Provide the [x, y] coordinate of the cell's center where the given text is located.  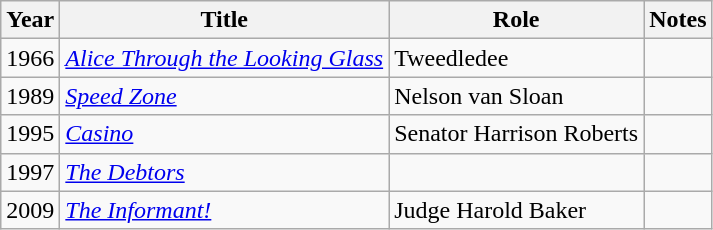
1997 [30, 172]
Tweedledee [516, 58]
1995 [30, 134]
1989 [30, 96]
Notes [678, 20]
2009 [30, 210]
Judge Harold Baker [516, 210]
1966 [30, 58]
Year [30, 20]
The Informant! [224, 210]
Nelson van Sloan [516, 96]
Alice Through the Looking Glass [224, 58]
Senator Harrison Roberts [516, 134]
Speed Zone [224, 96]
Casino [224, 134]
The Debtors [224, 172]
Title [224, 20]
Role [516, 20]
